For the text-containing cell, return its midpoint in [X, Y] coordinate format. 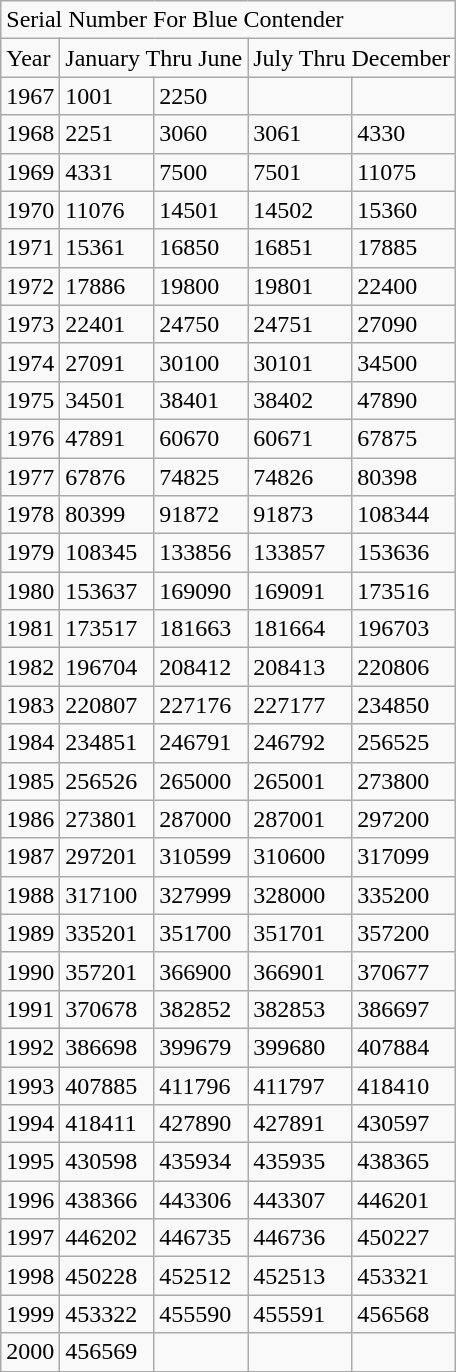
22400 [404, 286]
317100 [107, 895]
438366 [107, 1200]
351701 [300, 933]
1988 [30, 895]
16850 [201, 248]
1978 [30, 515]
1976 [30, 438]
265000 [201, 781]
407885 [107, 1085]
208412 [201, 667]
91872 [201, 515]
30100 [201, 362]
16851 [300, 248]
133857 [300, 553]
153636 [404, 553]
297200 [404, 819]
14501 [201, 210]
1995 [30, 1162]
418410 [404, 1085]
273801 [107, 819]
196703 [404, 629]
34501 [107, 400]
196704 [107, 667]
3061 [300, 134]
246792 [300, 743]
47891 [107, 438]
1967 [30, 96]
47890 [404, 400]
256525 [404, 743]
220806 [404, 667]
366900 [201, 971]
366901 [300, 971]
427891 [300, 1124]
Year [30, 58]
1969 [30, 172]
4331 [107, 172]
430598 [107, 1162]
181664 [300, 629]
317099 [404, 857]
1973 [30, 324]
38401 [201, 400]
1984 [30, 743]
265001 [300, 781]
67875 [404, 438]
14502 [300, 210]
181663 [201, 629]
27091 [107, 362]
310600 [300, 857]
1994 [30, 1124]
2250 [201, 96]
Serial Number For Blue Contender [228, 20]
133856 [201, 553]
357200 [404, 933]
430597 [404, 1124]
173517 [107, 629]
310599 [201, 857]
450227 [404, 1238]
38402 [300, 400]
335200 [404, 895]
399679 [201, 1047]
335201 [107, 933]
386698 [107, 1047]
382853 [300, 1009]
1977 [30, 477]
1982 [30, 667]
1986 [30, 819]
19800 [201, 286]
456568 [404, 1314]
1972 [30, 286]
327999 [201, 895]
287000 [201, 819]
60671 [300, 438]
11075 [404, 172]
July Thru December [352, 58]
169090 [201, 591]
1001 [107, 96]
446735 [201, 1238]
227176 [201, 705]
418411 [107, 1124]
273800 [404, 781]
1997 [30, 1238]
1980 [30, 591]
435935 [300, 1162]
455590 [201, 1314]
108345 [107, 553]
455591 [300, 1314]
4330 [404, 134]
1993 [30, 1085]
297201 [107, 857]
24751 [300, 324]
1971 [30, 248]
411796 [201, 1085]
7501 [300, 172]
1970 [30, 210]
1979 [30, 553]
173516 [404, 591]
446736 [300, 1238]
1989 [30, 933]
1998 [30, 1276]
435934 [201, 1162]
351700 [201, 933]
27090 [404, 324]
1990 [30, 971]
11076 [107, 210]
24750 [201, 324]
443307 [300, 1200]
74826 [300, 477]
1975 [30, 400]
91873 [300, 515]
1983 [30, 705]
453321 [404, 1276]
382852 [201, 1009]
427890 [201, 1124]
60670 [201, 438]
19801 [300, 286]
443306 [201, 1200]
3060 [201, 134]
246791 [201, 743]
1987 [30, 857]
411797 [300, 1085]
34500 [404, 362]
1992 [30, 1047]
153637 [107, 591]
1999 [30, 1314]
15360 [404, 210]
399680 [300, 1047]
January Thru June [154, 58]
453322 [107, 1314]
227177 [300, 705]
208413 [300, 667]
22401 [107, 324]
1991 [30, 1009]
1981 [30, 629]
452512 [201, 1276]
17885 [404, 248]
456569 [107, 1352]
450228 [107, 1276]
67876 [107, 477]
446201 [404, 1200]
220807 [107, 705]
80399 [107, 515]
30101 [300, 362]
15361 [107, 248]
370677 [404, 971]
1996 [30, 1200]
80398 [404, 477]
386697 [404, 1009]
407884 [404, 1047]
438365 [404, 1162]
169091 [300, 591]
234851 [107, 743]
108344 [404, 515]
2000 [30, 1352]
256526 [107, 781]
234850 [404, 705]
357201 [107, 971]
328000 [300, 895]
1985 [30, 781]
370678 [107, 1009]
287001 [300, 819]
1974 [30, 362]
7500 [201, 172]
2251 [107, 134]
1968 [30, 134]
446202 [107, 1238]
17886 [107, 286]
452513 [300, 1276]
74825 [201, 477]
